Capture the cell that displays the provided text and extract its [x, y] central coordinate. 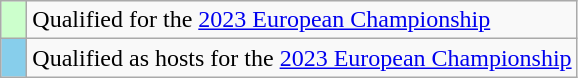
Qualified for the 2023 European Championship [302, 20]
Qualified as hosts for the 2023 European Championship [302, 58]
